Capture the cell that displays the provided text and extract its [x, y] central coordinate. 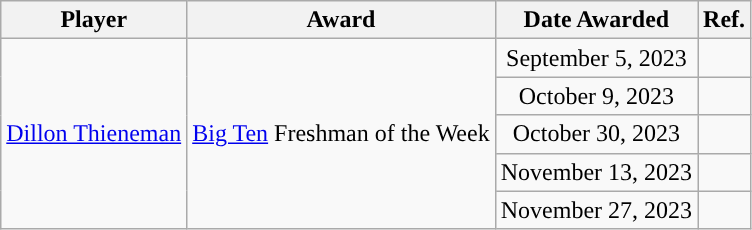
Ref. [724, 20]
Award [342, 20]
October 30, 2023 [596, 134]
Player [94, 20]
Big Ten Freshman of the Week [342, 134]
Dillon Thieneman [94, 134]
Date Awarded [596, 20]
November 13, 2023 [596, 172]
November 27, 2023 [596, 210]
September 5, 2023 [596, 58]
October 9, 2023 [596, 96]
